Scan for the cell matching the given text and deliver its (X, Y) coordinate at center. 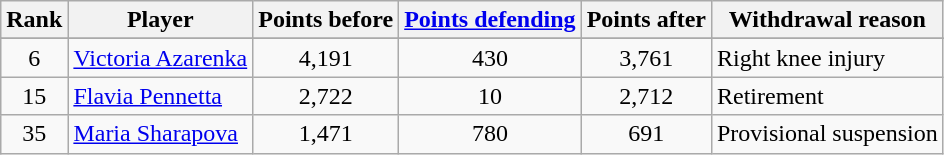
4,191 (326, 58)
691 (646, 134)
Right knee injury (827, 58)
Rank (34, 20)
Retirement (827, 96)
2,712 (646, 96)
35 (34, 134)
10 (490, 96)
3,761 (646, 58)
Provisional suspension (827, 134)
Points defending (490, 20)
Points after (646, 20)
Player (160, 20)
6 (34, 58)
Points before (326, 20)
Withdrawal reason (827, 20)
15 (34, 96)
780 (490, 134)
2,722 (326, 96)
430 (490, 58)
Victoria Azarenka (160, 58)
Maria Sharapova (160, 134)
Flavia Pennetta (160, 96)
1,471 (326, 134)
